Capture the cell that displays the provided text and extract its (x, y) central coordinate. 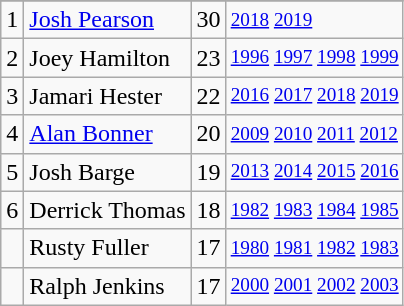
Josh Barge (108, 172)
22 (208, 96)
1 (12, 20)
30 (208, 20)
Ralph Jenkins (108, 286)
3 (12, 96)
6 (12, 210)
5 (12, 172)
Josh Pearson (108, 20)
2016 2017 2018 2019 (314, 96)
Alan Bonner (108, 134)
Joey Hamilton (108, 58)
2013 2014 2015 2016 (314, 172)
2009 2010 2011 2012 (314, 134)
2 (12, 58)
Derrick Thomas (108, 210)
2018 2019 (314, 20)
Rusty Fuller (108, 248)
18 (208, 210)
1982 1983 1984 1985 (314, 210)
19 (208, 172)
Jamari Hester (108, 96)
4 (12, 134)
2000 2001 2002 2003 (314, 286)
1980 1981 1982 1983 (314, 248)
1996 1997 1998 1999 (314, 58)
20 (208, 134)
23 (208, 58)
